Return the [X, Y] coordinate for the center point of the cell that contains the specified text.  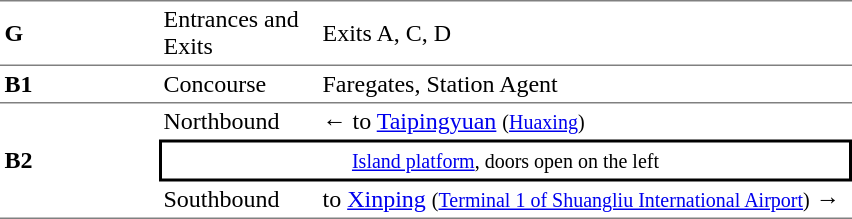
Entrances and Exits [238, 33]
Faregates, Station Agent [585, 85]
Northbound [238, 122]
Island platform, doors open on the left [506, 161]
← to Taipingyuan (Huaxing) [585, 122]
B1 [80, 85]
Concourse [238, 85]
Exits A, C, D [585, 33]
G [80, 33]
